Output the [x, y] coordinate of the center of the cell containing the given text.  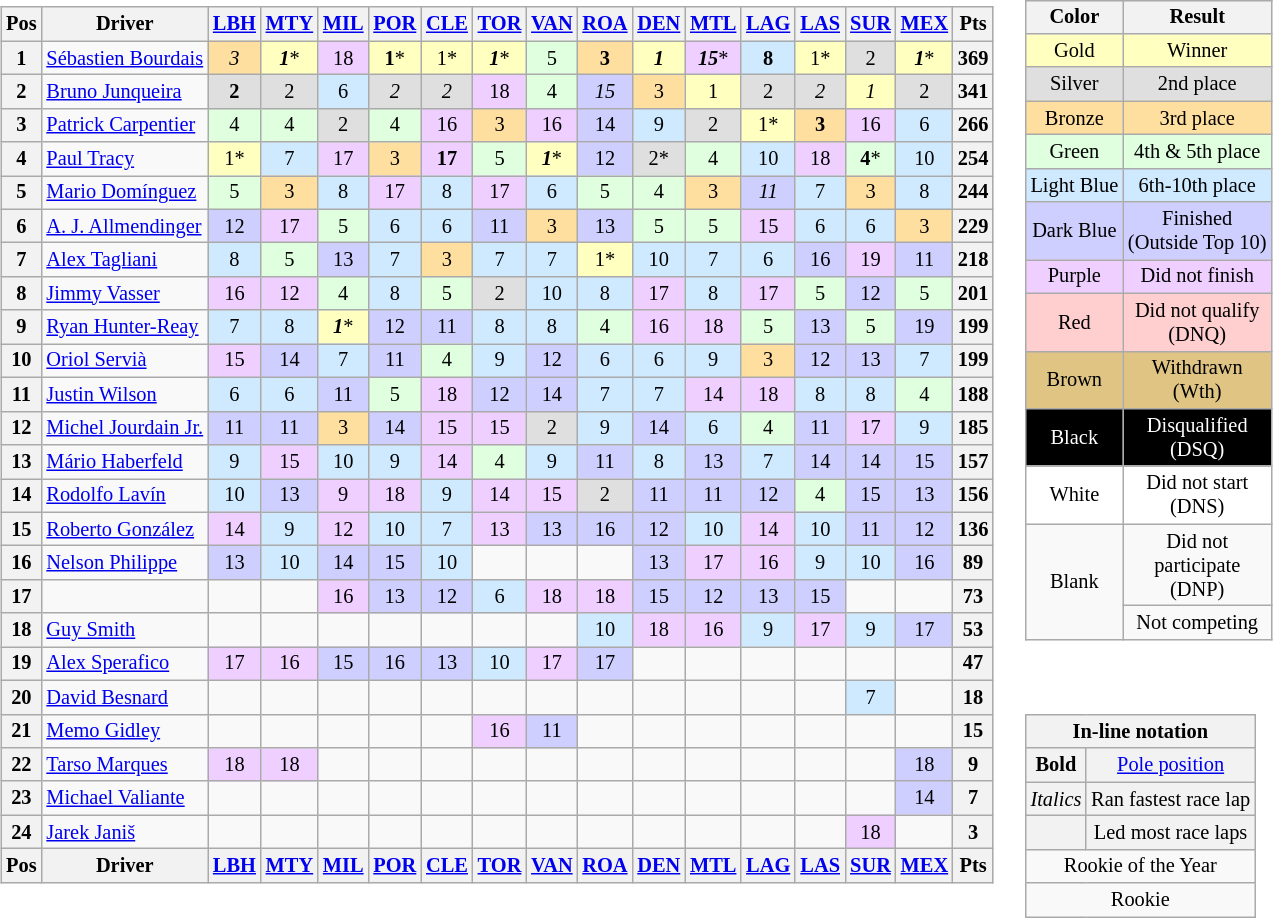
Alex Sperafico [124, 664]
20 [21, 697]
188 [973, 395]
Ryan Hunter-Reay [124, 327]
Purple [1074, 277]
David Besnard [124, 697]
Ran fastest race lap [1170, 799]
4th & 5th place [1197, 152]
Italics [1056, 799]
Withdrawn(Wth) [1197, 380]
Michael Valiante [124, 798]
Green [1074, 152]
Jimmy Vasser [124, 294]
Alex Tagliani [124, 260]
Finished(Outside Top 10) [1197, 231]
Mario Domínguez [124, 193]
341 [973, 92]
Pole position [1170, 765]
Gold [1074, 51]
73 [973, 596]
Michel Jourdain Jr. [124, 428]
2* [658, 159]
Blank [1074, 582]
Black [1074, 438]
Mário Haberfeld [124, 462]
23 [21, 798]
22 [21, 765]
Red [1074, 322]
Justin Wilson [124, 395]
4* [870, 159]
Did not finish [1197, 277]
White [1074, 495]
Oriol Servià [124, 361]
Rookie of the Year [1140, 866]
369 [973, 58]
266 [973, 125]
Dark Blue [1074, 231]
3rd place [1197, 118]
Patrick Carpentier [124, 125]
Silver [1074, 84]
Color [1074, 17]
2nd place [1197, 84]
Winner [1197, 51]
21 [21, 731]
Memo Gidley [124, 731]
229 [973, 226]
Did not qualify(DNQ) [1197, 322]
15* [713, 58]
185 [973, 428]
Bruno Junqueira [124, 92]
Guy Smith [124, 630]
156 [973, 495]
201 [973, 294]
Rodolfo Lavín [124, 495]
Jarek Janiš [124, 832]
157 [973, 462]
Bronze [1074, 118]
Did not start(DNS) [1197, 495]
Rookie [1140, 900]
254 [973, 159]
Nelson Philippe [124, 563]
Tarso Marques [124, 765]
24 [21, 832]
A. J. Allmendinger [124, 226]
47 [973, 664]
218 [973, 260]
Roberto González [124, 529]
Result [1197, 17]
Led most race laps [1170, 833]
Did notparticipate(DNP) [1197, 565]
Disqualified(DSQ) [1197, 438]
Bold [1056, 765]
89 [973, 563]
In-line notation [1140, 732]
136 [973, 529]
Not competing [1197, 623]
Brown [1074, 380]
Sébastien Bourdais [124, 58]
6th-10th place [1197, 185]
Light Blue [1074, 185]
244 [973, 193]
53 [973, 630]
Paul Tracy [124, 159]
